From the cell containing the given text, extract its center point as [X, Y] coordinate. 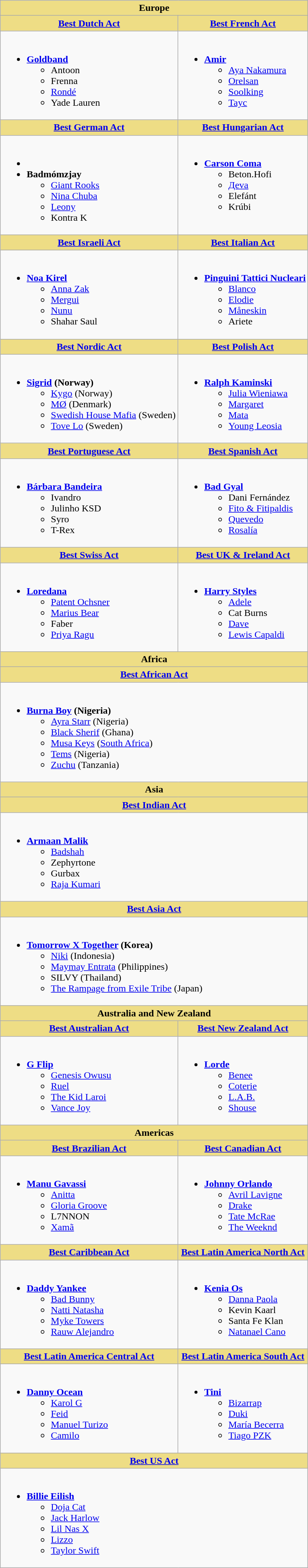
Sigrid (Norway)Kygo (Norway)MØ (Denmark)Swedish House Mafia (Sweden)Tove Lo (Sweden) [89, 399]
Best Hungarian Act [243, 127]
G FlipGenesis OwusuRuelThe Kid LaroiVance Joy [89, 1081]
Danny OceanKarol GFeidManuel TurizoCamilo [89, 1409]
Carson ComaBeton.HofiДevaElefántKrúbi [243, 185]
AmirAya NakamuraOrelsanSoolkingTayc [243, 76]
Best Dutch Act [89, 23]
Ralph KaminskiJulia WieniawaMargaretMataYoung Leosia [243, 399]
Europe [154, 8]
Best Asia Act [154, 909]
Best German Act [89, 127]
Best French Act [243, 23]
Noa KirelAnna ZakMerguiNunuShahar Saul [89, 294]
Bárbara BandeiraIvandroJulinho KSDSyroT-Rex [89, 503]
Best African Act [154, 675]
GoldbandAntoonFrennaRondéYade Lauren [89, 76]
Armaan MalikBadshahZephyrtoneGurbaxRaja Kumari [154, 857]
Best Canadian Act [243, 1148]
Best Australian Act [89, 1028]
Bad GyalDani FernándezFito & FitipaldisQuevedoRosalía [243, 503]
Harry StylesAdeleCat BurnsDaveLewis Capaldi [243, 607]
Best Spanish Act [243, 451]
Best Caribbean Act [89, 1252]
Africa [154, 659]
Billie EilishDoja CatJack HarlowLil Nas XLizzoTaylor Swift [154, 1518]
Best Swiss Act [89, 555]
Daddy YankeeBad BunnyNatti NatashaMyke TowersRauw Alejandro [89, 1304]
Tomorrow X Together (Korea)Niki (Indonesia)Maymay Entrata (Philippines)SILVY (Thailand)The Rampage from Exile Tribe (Japan) [154, 961]
Best Portuguese Act [89, 451]
Best New Zealand Act [243, 1028]
Pinguini Tattici NucleariBlancoElodieMåneskinAriete [243, 294]
Asia [154, 790]
Best US Act [154, 1461]
Best Israeli Act [89, 242]
Best Latin America Central Act [89, 1357]
Best Polish Act [243, 347]
Manu GavassiAnittaGloria GrooveL7NNONXamã [89, 1200]
BadmómzjayGiant RooksNina ChubaLeonyKontra K [89, 185]
Best Nordic Act [89, 347]
Americas [154, 1133]
Johnny OrlandoAvril LavigneDrakeTate McRaeThe Weeknd [243, 1200]
LoredanaPatent OchsnerMarius BearFaberPriya Ragu [89, 607]
LordeBeneeCoterieL.A.B.Shouse [243, 1081]
Australia and New Zealand [154, 1013]
Best Latin America North Act [243, 1252]
Best Latin America South Act [243, 1357]
Best Indian Act [154, 805]
Best UK & Ireland Act [243, 555]
Best Italian Act [243, 242]
TiniBizarrapDukiMaría BecerraTiago PZK [243, 1409]
Kenia OsDanna PaolaKevin KaarlSanta Fe KlanNatanael Cano [243, 1304]
Burna Boy (Nigeria)Ayra Starr (Nigeria)Black Sherif (Ghana)Musa Keys (South Africa)Tems (Nigeria)Zuchu (Tanzania) [154, 732]
Best Brazilian Act [89, 1148]
